Pinpoint the cell where the given text exists, returning its [x, y] midpoint coordinate. 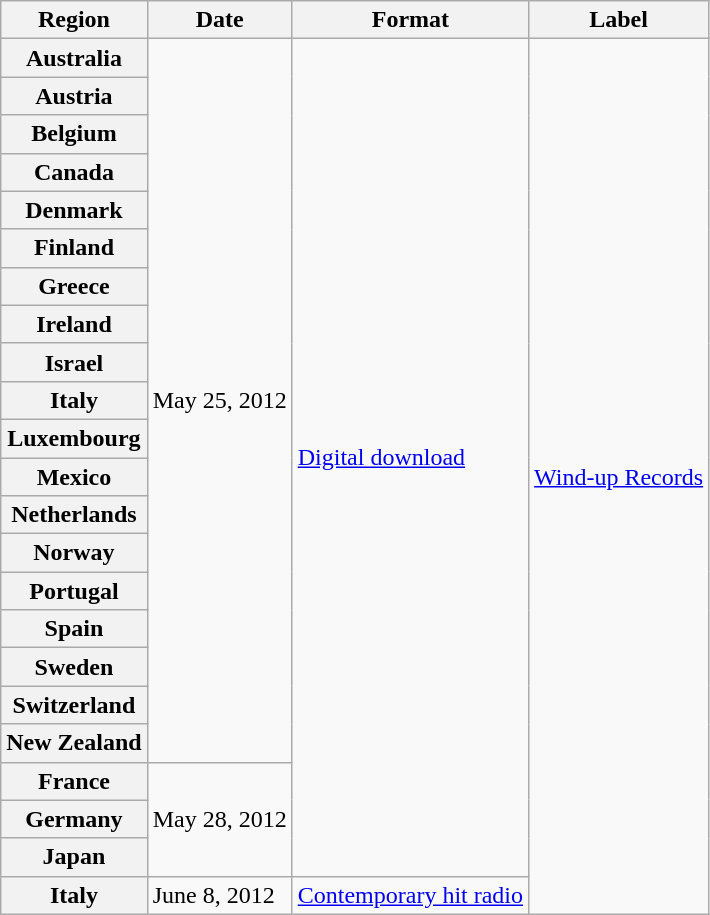
Format [410, 20]
Sweden [74, 667]
Digital download [410, 458]
Greece [74, 286]
New Zealand [74, 743]
Australia [74, 58]
Ireland [74, 324]
Luxembourg [74, 438]
France [74, 781]
May 28, 2012 [220, 819]
Mexico [74, 477]
May 25, 2012 [220, 400]
Japan [74, 857]
Spain [74, 629]
Netherlands [74, 515]
Austria [74, 96]
June 8, 2012 [220, 895]
Finland [74, 248]
Label [619, 20]
Date [220, 20]
Belgium [74, 134]
Norway [74, 553]
Germany [74, 819]
Portugal [74, 591]
Israel [74, 362]
Wind-up Records [619, 476]
Contemporary hit radio [410, 895]
Denmark [74, 210]
Canada [74, 172]
Switzerland [74, 705]
Region [74, 20]
